Identify which cell holds the provided text, then report its [X, Y] central coordinate. 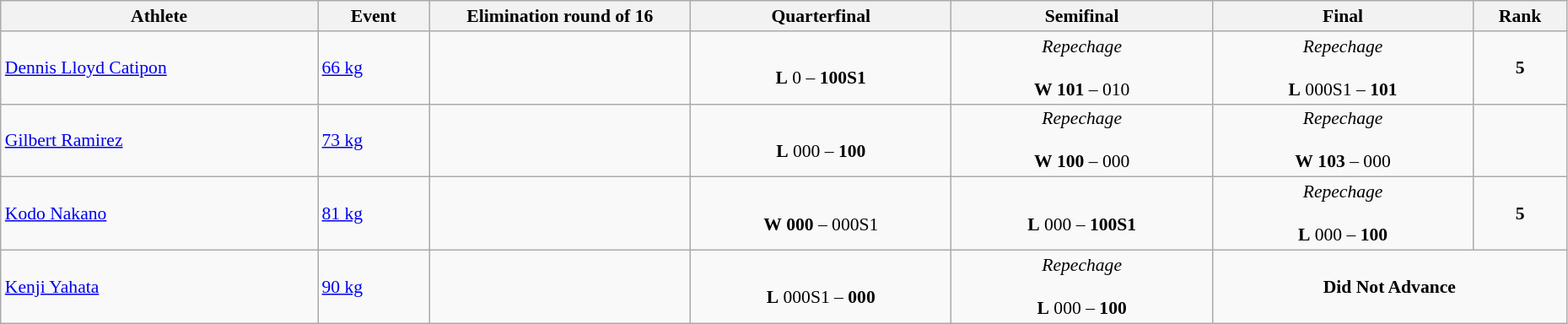
Event [373, 16]
Did Not Advance [1389, 287]
Semifinal [1081, 16]
Kodo Nakano [159, 214]
L 000S1 – 000 [822, 287]
Elimination round of 16 [560, 16]
Dennis Lloyd Catipon [159, 67]
L 0 – 100S1 [822, 67]
81 kg [373, 214]
Quarterfinal [822, 16]
Repechage W 101 – 010 [1081, 67]
90 kg [373, 287]
L 000 – 100S1 [1081, 214]
73 kg [373, 140]
66 kg [373, 67]
W 000 – 000S1 [822, 214]
Repechage W 100 – 000 [1081, 140]
Rank [1520, 16]
L 000 – 100 [822, 140]
Kenji Yahata [159, 287]
Gilbert Ramirez [159, 140]
Repechage L 000S1 – 101 [1343, 67]
Repechage W 103 – 000 [1343, 140]
Final [1343, 16]
Athlete [159, 16]
